Find where the given text appears and provide that cell's center as (X, Y) coordinate. 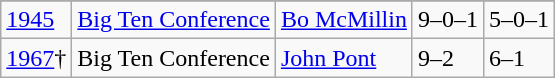
6–1 (520, 58)
5–0–1 (520, 20)
1945 (36, 20)
1967† (36, 58)
9–0–1 (448, 20)
Bo McMillin (344, 20)
John Pont (344, 58)
9–2 (448, 58)
